Search for the cell housing the specified text and yield its (x, y) center coordinate. 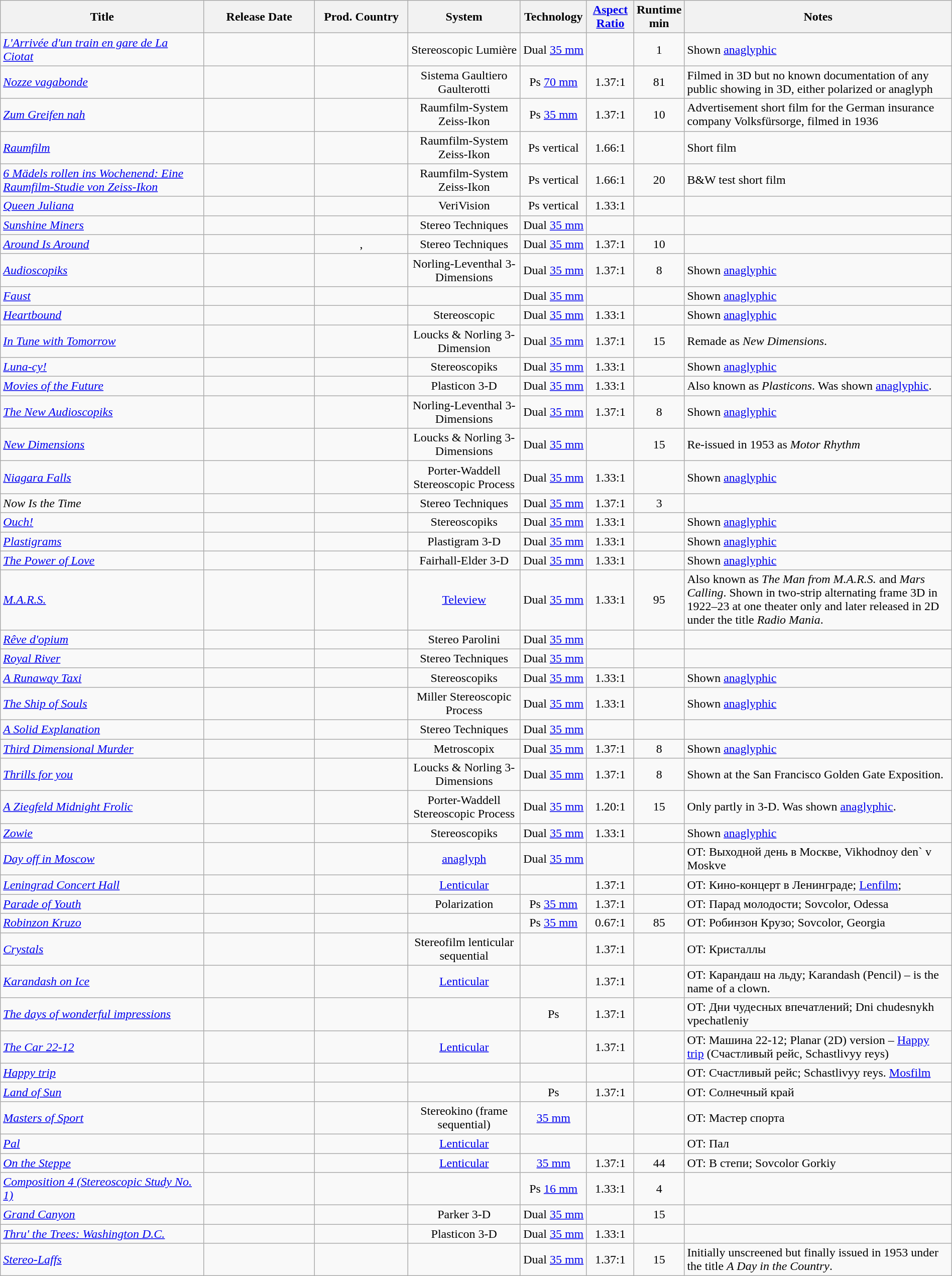
1 (659, 49)
Audioscopiks (102, 270)
Heartbound (102, 315)
Parade of Youth (102, 904)
OT: Кристаллы (818, 949)
OT: Машина 22-12; Planar (2D) version – Happy trip (Счастливый рейс, Schastlivyy reys) (818, 1047)
Thrills for you (102, 774)
Ouch! (102, 522)
On the Steppe (102, 1163)
anaglyph (464, 859)
Runtime min (659, 17)
20 (659, 180)
OT: В степи; Sovcolor Gorkiy (818, 1163)
Royal River (102, 658)
Stereoscopic Lumière (464, 49)
Loucks & Norling 3-Dimension (464, 340)
B&W test short film (818, 180)
Ps 70 mm (553, 82)
Filmed in 3D but no known documentation of any public showing in 3D, either polarized or anaglyph (818, 82)
Nozze vagabonde (102, 82)
Stereofilm lenticular sequential (464, 949)
81 (659, 82)
The Car 22-12 (102, 1047)
Advertisement short film for the German insurance company Volksfürsorge, filmed in 1936 (818, 114)
Also known as Plasticons. Was shown anaglyphic. (818, 386)
OT: Дни чудесных впечатлений; Dni chudesnykh vpechatleniy (818, 1014)
Title (102, 17)
Rêve d'opium (102, 639)
1.20:1 (610, 807)
Sunshine Miners (102, 225)
VeriVision (464, 206)
OT: Счастливый рейс; Schastlivyy reys. Mosfilm (818, 1073)
A Ziegfeld Midnight Frolic (102, 807)
Initially unscreened but finally issued in 1953 under the title A Day in the Country. (818, 1259)
Parker 3-D (464, 1215)
Third Dimensional Murder (102, 749)
OT: Пал (818, 1143)
0.67:1 (610, 923)
A Solid Explanation (102, 729)
System (464, 17)
A Runaway Taxi (102, 677)
Zum Greifen nah (102, 114)
Remade as New Dimensions. (818, 340)
OT: Парад молодости; Sovcolor, Odessa (818, 904)
Around Is Around (102, 244)
Happy trip (102, 1073)
Polarization (464, 904)
Prod. Country (362, 17)
Robinzon Kruzo (102, 923)
Re-issued in 1953 as Motor Rhythm (818, 445)
Stereo-Laffs (102, 1259)
6 Mädels rollen ins Wochenend: Eine Raumfilm-Studie von Zeiss-Ikon (102, 180)
Miller Stereoscopic Process (464, 703)
OT: Солнечный край (818, 1092)
Ps 16 mm (553, 1189)
The New Audioscopiks (102, 412)
, (362, 244)
Karandash on Ice (102, 981)
Sistema Gaultiero Gaulterotti (464, 82)
Technology (553, 17)
Movies of the Future (102, 386)
85 (659, 923)
Queen Juliana (102, 206)
Niagara Falls (102, 477)
OT: Карандаш на льду; Karandash (Pencil) – is the name of a clown. (818, 981)
Luna-cy! (102, 367)
4 (659, 1189)
Stereo Parolini (464, 639)
In Tune with Tomorrow (102, 340)
New Dimensions (102, 445)
Short film (818, 148)
Day off in Moscow (102, 859)
Stereoscopic (464, 315)
Faust (102, 296)
Only partly in 3-D. Was shown anaglyphic. (818, 807)
Release Date (259, 17)
Grand Canyon (102, 1215)
Shown at the San Francisco Golden Gate Exposition. (818, 774)
OT: Выходной день в Москве, Vikhodnoy den` v Moskve (818, 859)
Raumfilm (102, 148)
OT: Мастер спорта (818, 1118)
Thru' the Trees: Washington D.C. (102, 1234)
Teleview (464, 600)
44 (659, 1163)
3 (659, 503)
Land of Sun (102, 1092)
Plastigrams (102, 541)
Composition 4 (Stereoscopic Study No. 1) (102, 1189)
95 (659, 600)
L'Arrivée d'un train en gare de La Ciotat (102, 49)
Leningrad Concert Hall (102, 885)
Pal (102, 1143)
The days of wonderful impressions (102, 1014)
The Ship of Souls (102, 703)
OT: Робинзон Крузо; Sovcolor, Georgia (818, 923)
Metroscopix (464, 749)
Plastigram 3-D (464, 541)
OT: Кино-концерт в Ленинграде; Lenfilm; (818, 885)
Masters of Sport (102, 1118)
Zowie (102, 833)
Notes (818, 17)
Fairhall-Elder 3-D (464, 560)
Crystals (102, 949)
The Power of Love (102, 560)
Stereokino (frame sequential) (464, 1118)
M.A.R.S. (102, 600)
Aspect Ratio (610, 17)
Now Is the Time (102, 503)
